For the text-containing cell, return its midpoint in [X, Y] coordinate format. 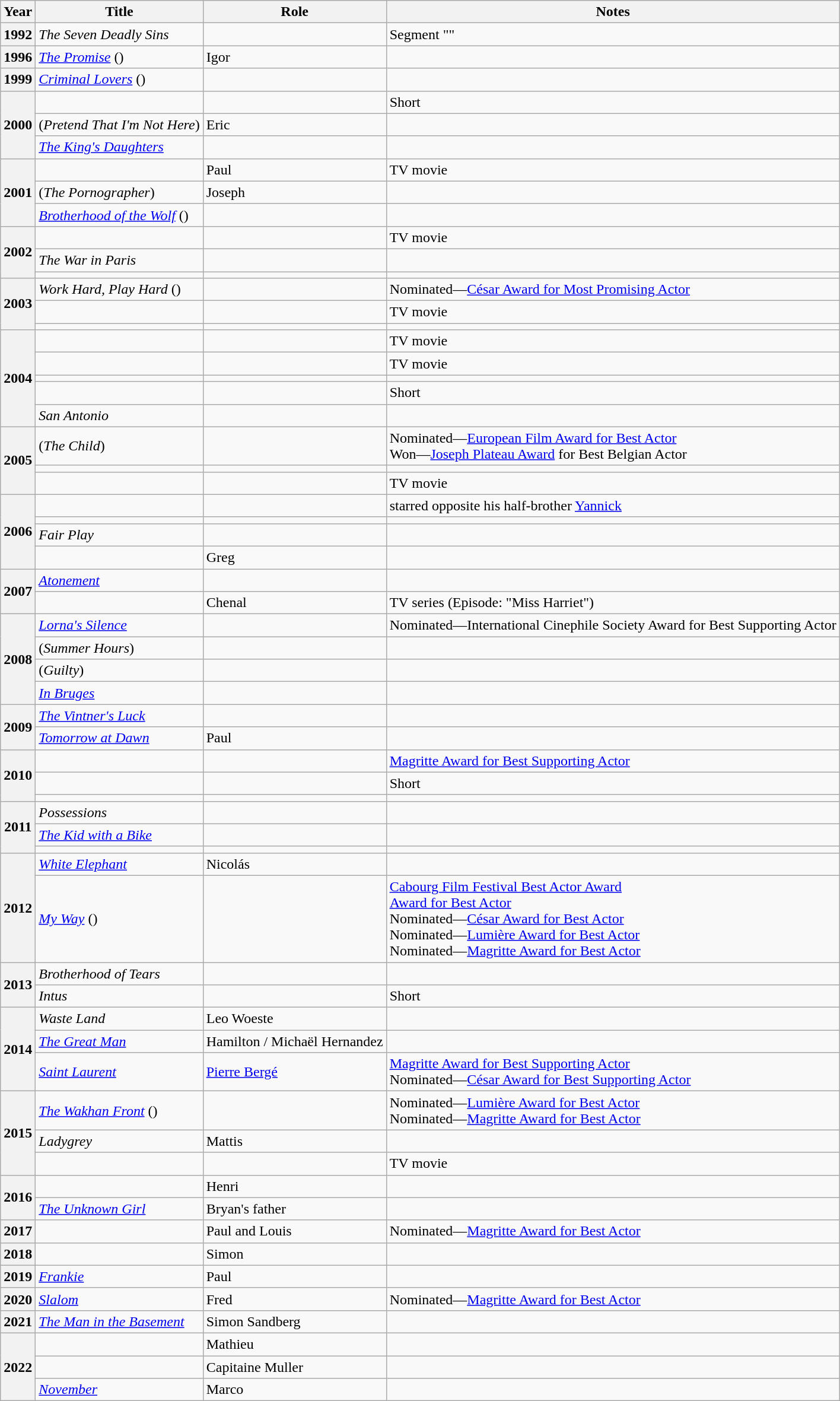
The Unknown Girl [119, 1209]
2014 [18, 1049]
Lorna's Silence [119, 625]
Fred [294, 1299]
The Seven Deadly Sins [119, 34]
2011 [18, 827]
Fair Play [119, 535]
My Way () [119, 919]
Criminal Lovers () [119, 80]
San Antonio [119, 415]
Marco [294, 1390]
(Summer Hours) [119, 648]
2019 [18, 1276]
The Wakhan Front () [119, 1111]
Eric [294, 125]
Greg [294, 557]
2013 [18, 985]
2021 [18, 1321]
Slalom [119, 1299]
Simon Sandberg [294, 1321]
Role [294, 12]
Possessions [119, 812]
White Elephant [119, 864]
2005 [18, 460]
Brotherhood of Tears [119, 974]
Hamilton / Michaël Hernandez [294, 1041]
Ladygrey [119, 1141]
2004 [18, 379]
Simon [294, 1254]
1992 [18, 34]
Title [119, 12]
The Kid with a Bike [119, 835]
November [119, 1390]
Notes [613, 12]
Mattis [294, 1141]
2020 [18, 1299]
Chenal [294, 603]
(The Child) [119, 446]
Work Hard, Play Hard () [119, 290]
2008 [18, 659]
2009 [18, 727]
Year [18, 12]
2017 [18, 1231]
2000 [18, 125]
(Guilty) [119, 671]
Paul and Louis [294, 1231]
Bryan's father [294, 1209]
TV series (Episode: "Miss Harriet") [613, 603]
Nominated—César Award for Most Promising Actor [613, 290]
2010 [18, 775]
The Vintner's Luck [119, 716]
Segment "" [613, 34]
The King's Daughters [119, 147]
Igor [294, 57]
Henri [294, 1186]
Saint Laurent [119, 1072]
Tomorrow at Dawn [119, 738]
2016 [18, 1197]
2012 [18, 907]
2018 [18, 1254]
Leo Woeste [294, 1019]
1996 [18, 57]
2006 [18, 532]
2001 [18, 192]
Pierre Bergé [294, 1072]
Nominated—International Cinephile Society Award for Best Supporting Actor [613, 625]
Joseph [294, 192]
Magritte Award for Best Supporting Actor [613, 761]
Atonement [119, 580]
2022 [18, 1367]
Nominated—European Film Award for Best ActorWon—Joseph Plateau Award for Best Belgian Actor [613, 446]
Intus [119, 996]
Frankie [119, 1276]
Mathieu [294, 1344]
2002 [18, 252]
Magritte Award for Best Supporting ActorNominated—César Award for Best Supporting Actor [613, 1072]
(Pretend That I'm Not Here) [119, 125]
Waste Land [119, 1019]
Nicolás [294, 864]
Brotherhood of the Wolf () [119, 215]
starred opposite his half-brother Yannick [613, 506]
The Man in the Basement [119, 1321]
2003 [18, 304]
The Great Man [119, 1041]
In Bruges [119, 693]
Capitaine Muller [294, 1367]
2015 [18, 1133]
(The Pornographer) [119, 192]
1999 [18, 80]
2007 [18, 591]
Nominated—Lumière Award for Best ActorNominated—Magritte Award for Best Actor [613, 1111]
The War in Paris [119, 260]
The Promise () [119, 57]
